Extract the [X, Y] coordinate from the center of the cell holding the provided text.  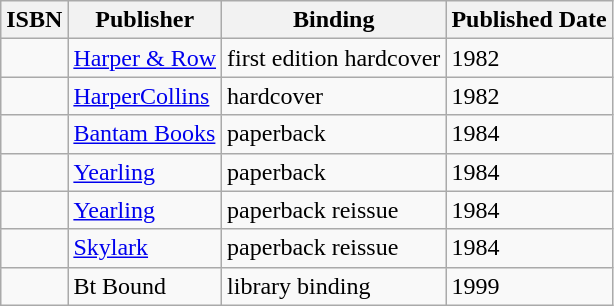
Skylark [145, 248]
Published Date [529, 20]
hardcover [334, 96]
HarperCollins [145, 96]
ISBN [34, 20]
Bt Bound [145, 286]
Binding [334, 20]
library binding [334, 286]
Harper & Row [145, 58]
first edition hardcover [334, 58]
Bantam Books [145, 134]
Publisher [145, 20]
1999 [529, 286]
